From the cell containing the given text, extract its center point as (x, y) coordinate. 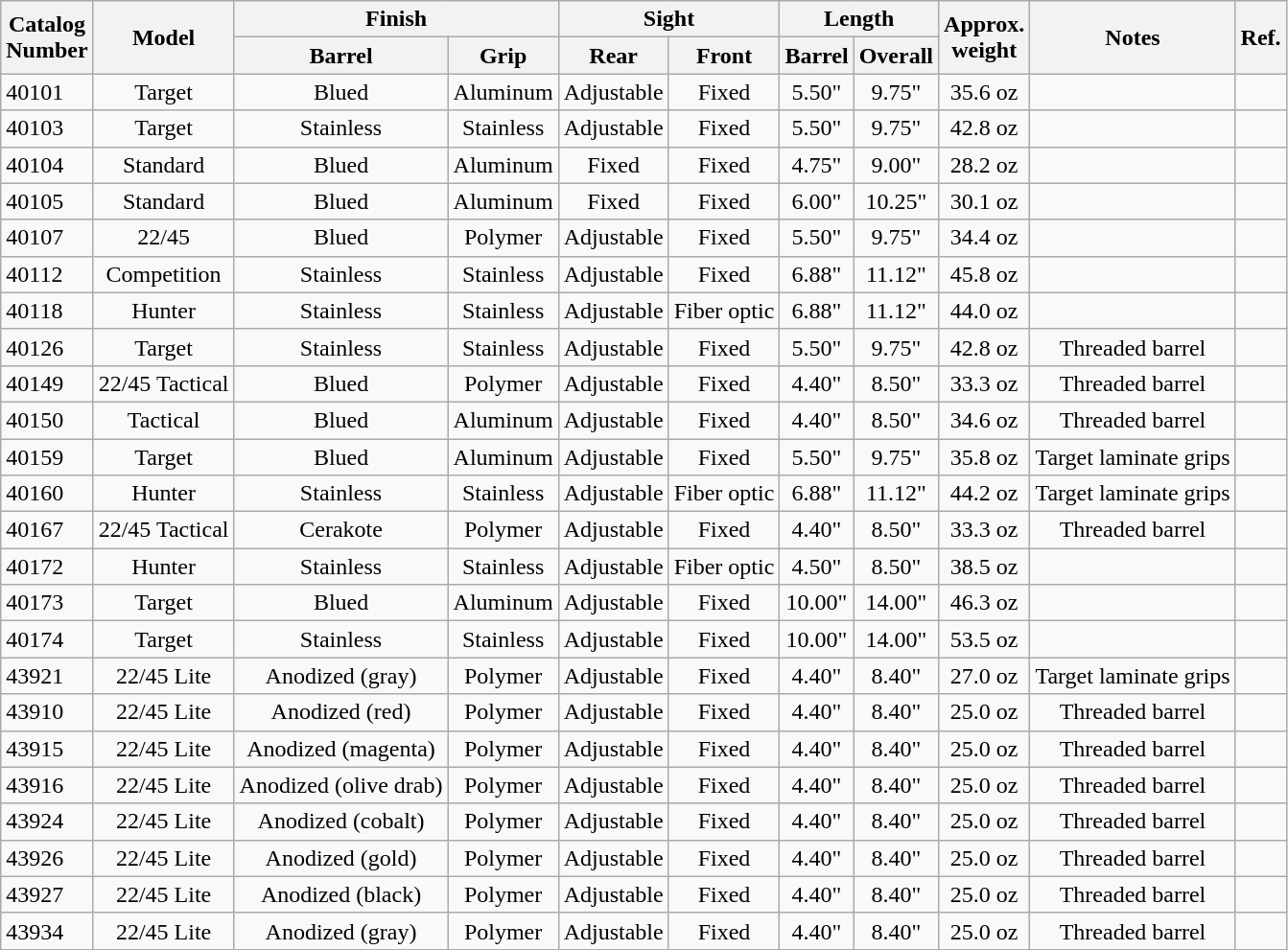
34.6 oz (984, 420)
Anodized (red) (341, 712)
40112 (47, 274)
Finish (396, 19)
40160 (47, 494)
46.3 oz (984, 603)
44.0 oz (984, 311)
Ref. (1260, 37)
9.00" (896, 165)
40173 (47, 603)
45.8 oz (984, 274)
Overall (896, 56)
43926 (47, 858)
43924 (47, 822)
35.8 oz (984, 457)
Grip (503, 56)
10.25" (896, 201)
43910 (47, 712)
Anodized (black) (341, 894)
40159 (47, 457)
28.2 oz (984, 165)
27.0 oz (984, 676)
43921 (47, 676)
Anodized (gold) (341, 858)
22/45 (163, 238)
40105 (47, 201)
6.00" (817, 201)
Cerakote (341, 530)
CatalogNumber (47, 37)
Anodized (magenta) (341, 749)
35.6 oz (984, 92)
40174 (47, 639)
Anodized (cobalt) (341, 822)
Anodized (olive drab) (341, 785)
40172 (47, 567)
40150 (47, 420)
Sight (669, 19)
Front (724, 56)
40103 (47, 128)
Approx.weight (984, 37)
53.5 oz (984, 639)
Model (163, 37)
4.75" (817, 165)
40126 (47, 347)
40167 (47, 530)
Rear (614, 56)
30.1 oz (984, 201)
Tactical (163, 420)
43927 (47, 894)
40101 (47, 92)
Notes (1133, 37)
4.50" (817, 567)
Length (859, 19)
40104 (47, 165)
Competition (163, 274)
44.2 oz (984, 494)
40118 (47, 311)
43934 (47, 931)
34.4 oz (984, 238)
40149 (47, 383)
38.5 oz (984, 567)
43916 (47, 785)
40107 (47, 238)
43915 (47, 749)
